Return [x, y] of the center of cell containing provided text 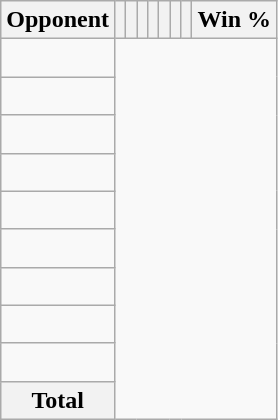
Win % [234, 20]
Total [58, 400]
Opponent [58, 20]
